Extract the [x, y] coordinate from the center of the cell holding the provided text.  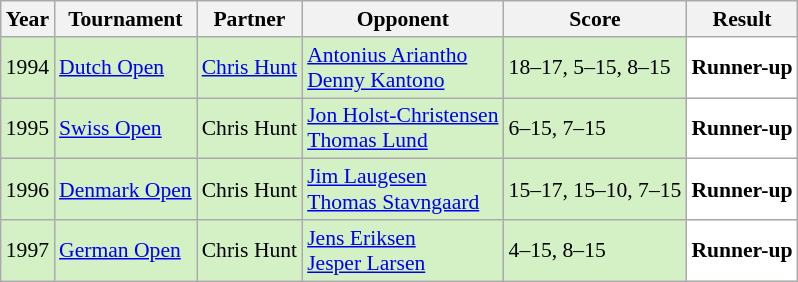
Tournament [126, 19]
1994 [28, 68]
Result [742, 19]
1997 [28, 250]
Denmark Open [126, 190]
4–15, 8–15 [596, 250]
Jim Laugesen Thomas Stavngaard [402, 190]
15–17, 15–10, 7–15 [596, 190]
Jens Eriksen Jesper Larsen [402, 250]
18–17, 5–15, 8–15 [596, 68]
Opponent [402, 19]
Jon Holst-Christensen Thomas Lund [402, 128]
Antonius Ariantho Denny Kantono [402, 68]
Score [596, 19]
Year [28, 19]
Dutch Open [126, 68]
1996 [28, 190]
1995 [28, 128]
Swiss Open [126, 128]
6–15, 7–15 [596, 128]
German Open [126, 250]
Partner [250, 19]
